From the cell containing the given text, extract its center point as [X, Y] coordinate. 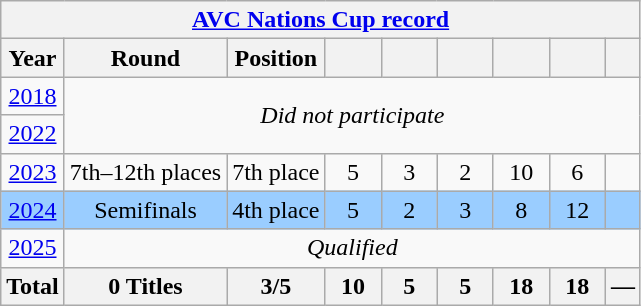
2023 [33, 172]
Did not participate [352, 115]
— [622, 286]
0 Titles [145, 286]
Semifinals [145, 210]
2025 [33, 248]
Qualified [352, 248]
12 [577, 210]
2018 [33, 96]
8 [521, 210]
Total [33, 286]
Year [33, 58]
4th place [276, 210]
7th–12th places [145, 172]
3/5 [276, 286]
7th place [276, 172]
Position [276, 58]
2022 [33, 134]
Round [145, 58]
AVC Nations Cup record [321, 20]
2024 [33, 210]
6 [577, 172]
